Find where the given text appears and provide that cell's center as [x, y] coordinate. 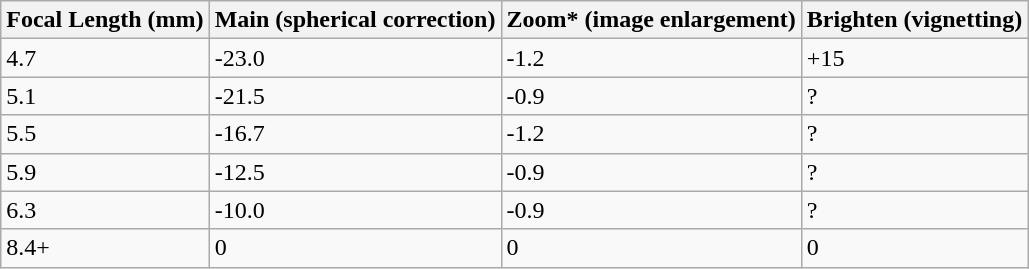
5.9 [105, 172]
-21.5 [355, 96]
+15 [914, 58]
Brighten (vignetting) [914, 20]
-10.0 [355, 210]
8.4+ [105, 248]
6.3 [105, 210]
5.5 [105, 134]
-23.0 [355, 58]
-16.7 [355, 134]
Zoom* (image enlargement) [651, 20]
Main (spherical correction) [355, 20]
5.1 [105, 96]
4.7 [105, 58]
Focal Length (mm) [105, 20]
-12.5 [355, 172]
